Scan for the cell matching the given text and deliver its (x, y) coordinate at center. 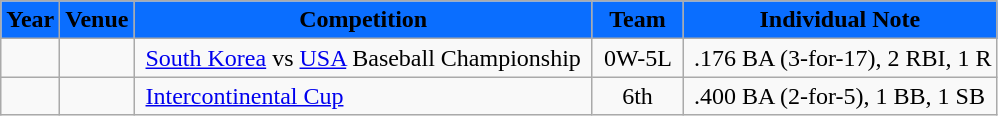
Venue (97, 20)
Competition (363, 20)
Team (637, 20)
0W-5L (637, 58)
.176 BA (3-for-17), 2 RBI, 1 R (840, 58)
Intercontinental Cup (363, 96)
Individual Note (840, 20)
Year (30, 20)
South Korea vs USA Baseball Championship (363, 58)
6th (637, 96)
.400 BA (2-for-5), 1 BB, 1 SB (840, 96)
